Capture the cell that displays the provided text and extract its (X, Y) central coordinate. 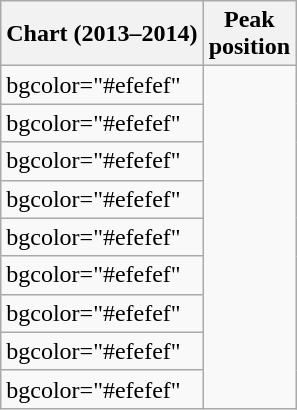
Peakposition (249, 34)
Chart (2013–2014) (102, 34)
